Return the (x, y) coordinate for the center point of the cell that contains the specified text.  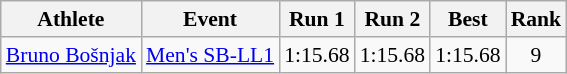
Best (468, 19)
Men's SB-LL1 (210, 55)
Athlete (71, 19)
Run 1 (316, 19)
Bruno Bošnjak (71, 55)
Run 2 (392, 19)
Event (210, 19)
9 (536, 55)
Rank (536, 19)
